Output the (x, y) coordinate of the center of the cell containing the given text.  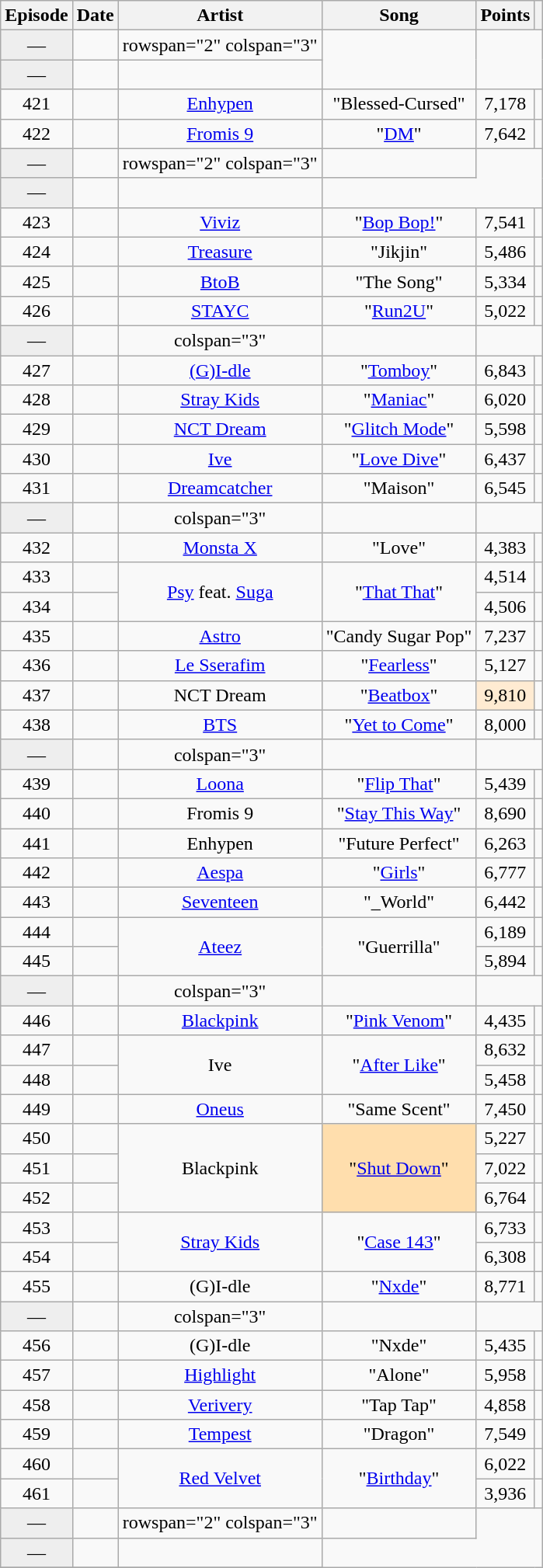
455 (37, 1286)
5,458 (505, 1080)
434 (37, 607)
5,894 (505, 961)
5,435 (505, 1346)
Psy feat. Suga (220, 592)
5,227 (505, 1139)
"Glitch Mode" (399, 429)
424 (37, 252)
454 (37, 1257)
Treasure (220, 252)
Song (399, 16)
"Pink Venom" (399, 1020)
431 (37, 488)
8,632 (505, 1050)
6,189 (505, 932)
Episode (37, 16)
6,442 (505, 902)
4,506 (505, 607)
425 (37, 281)
Artist (220, 16)
Date (95, 16)
8,771 (505, 1286)
"DM" (399, 134)
Viviz (220, 222)
440 (37, 813)
4,858 (505, 1405)
Astro (220, 636)
6,764 (505, 1198)
"Tap Tap" (399, 1405)
7,022 (505, 1168)
5,958 (505, 1375)
Le Sserafim (220, 666)
"Same Scent" (399, 1109)
"Maison" (399, 488)
6,263 (505, 843)
"Yet to Come" (399, 725)
Verivery (220, 1405)
Loona (220, 784)
6,843 (505, 370)
"After Like" (399, 1065)
421 (37, 104)
447 (37, 1050)
442 (37, 873)
450 (37, 1139)
6,437 (505, 459)
Monsta X (220, 548)
5,334 (505, 281)
458 (37, 1405)
"Dragon" (399, 1434)
9,810 (505, 695)
435 (37, 636)
432 (37, 548)
6,733 (505, 1227)
Aespa (220, 873)
7,178 (505, 104)
441 (37, 843)
6,020 (505, 400)
Red Velvet (220, 1479)
6,545 (505, 488)
"Run2U" (399, 311)
7,549 (505, 1434)
"Shut Down" (399, 1168)
"Maniac" (399, 400)
"The Song" (399, 281)
4,435 (505, 1020)
"Girls" (399, 873)
"Future Perfect" (399, 843)
STAYC (220, 311)
429 (37, 429)
7,450 (505, 1109)
8,690 (505, 813)
3,936 (505, 1493)
Oneus (220, 1109)
449 (37, 1109)
427 (37, 370)
452 (37, 1198)
7,642 (505, 134)
445 (37, 961)
"Candy Sugar Pop" (399, 636)
448 (37, 1080)
"Love Dive" (399, 459)
436 (37, 666)
"Alone" (399, 1375)
6,308 (505, 1257)
"Blessed-Cursed" (399, 104)
451 (37, 1168)
Dreamcatcher (220, 488)
"Jikjin" (399, 252)
437 (37, 695)
439 (37, 784)
"Flip That" (399, 784)
Points (505, 16)
Ateez (220, 947)
5,598 (505, 429)
"Stay This Way" (399, 813)
5,439 (505, 784)
"_World" (399, 902)
"Bop Bop!" (399, 222)
443 (37, 902)
Seventeen (220, 902)
"Beatbox" (399, 695)
6,022 (505, 1464)
426 (37, 311)
7,541 (505, 222)
460 (37, 1464)
"Birthday" (399, 1479)
"Love" (399, 548)
430 (37, 459)
5,127 (505, 666)
7,237 (505, 636)
438 (37, 725)
BtoB (220, 281)
"Case 143" (399, 1242)
433 (37, 577)
5,022 (505, 311)
"Tomboy" (399, 370)
5,486 (505, 252)
444 (37, 932)
"Guerrilla" (399, 947)
456 (37, 1346)
6,777 (505, 873)
Highlight (220, 1375)
"That That" (399, 592)
453 (37, 1227)
BTS (220, 725)
446 (37, 1020)
4,514 (505, 577)
422 (37, 134)
459 (37, 1434)
8,000 (505, 725)
4,383 (505, 548)
"Fearless" (399, 666)
Tempest (220, 1434)
457 (37, 1375)
423 (37, 222)
428 (37, 400)
461 (37, 1493)
